Determine the [X, Y] coordinate at the center of the cell enclosing the given text.  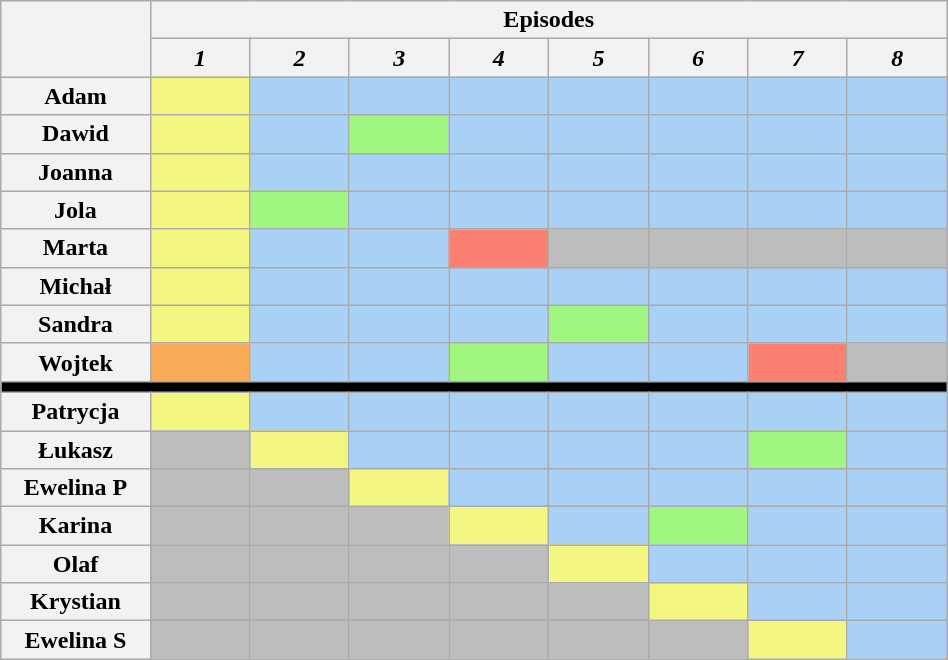
Sandra [76, 324]
Ewelina S [76, 640]
8 [897, 58]
Łukasz [76, 449]
Joanna [76, 172]
Marta [76, 248]
Ewelina P [76, 488]
Krystian [76, 602]
3 [399, 58]
Michał [76, 286]
Dawid [76, 134]
2 [300, 58]
Adam [76, 96]
Olaf [76, 564]
7 [798, 58]
4 [499, 58]
5 [599, 58]
6 [698, 58]
Patrycja [76, 411]
Jola [76, 210]
1 [200, 58]
Karina [76, 526]
Wojtek [76, 362]
Episodes [548, 20]
